Pinpoint the cell where the given text exists, returning its [x, y] midpoint coordinate. 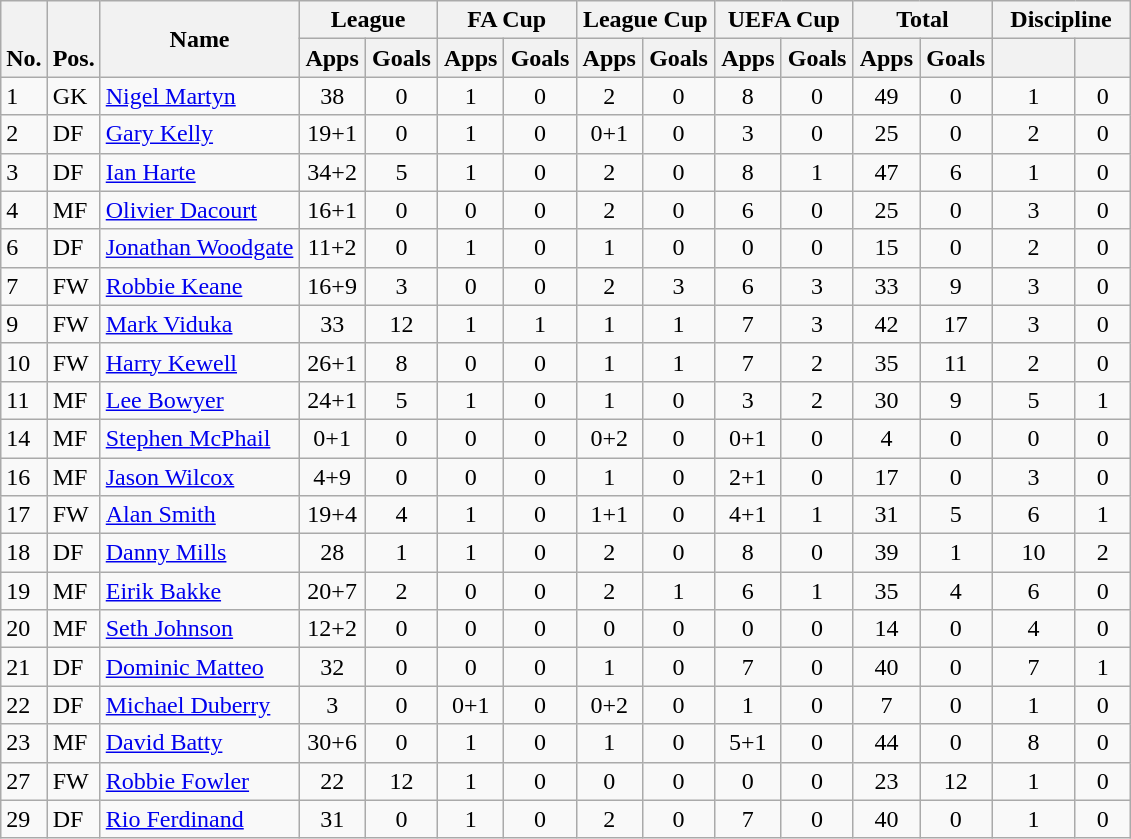
19+4 [332, 515]
Jason Wilcox [200, 477]
Pos. [74, 39]
49 [886, 96]
27 [24, 781]
28 [332, 553]
No. [24, 39]
24+1 [332, 400]
34+2 [332, 172]
Danny Mills [200, 553]
2+1 [748, 477]
Alan Smith [200, 515]
32 [332, 667]
19+1 [332, 134]
4+9 [332, 477]
44 [886, 743]
Dominic Matteo [200, 667]
Rio Ferdinand [200, 819]
20 [24, 629]
Total [922, 20]
Robbie Keane [200, 286]
Olivier Dacourt [200, 210]
4+1 [748, 515]
GK [74, 96]
UEFA Cup [784, 20]
FA Cup [506, 20]
Robbie Fowler [200, 781]
Harry Kewell [200, 362]
16+9 [332, 286]
Discipline [1062, 20]
42 [886, 324]
Stephen McPhail [200, 438]
38 [332, 96]
5+1 [748, 743]
19 [24, 591]
1+1 [610, 515]
47 [886, 172]
21 [24, 667]
30 [886, 400]
30+6 [332, 743]
16 [24, 477]
David Batty [200, 743]
Name [200, 39]
39 [886, 553]
15 [886, 248]
Eirik Bakke [200, 591]
Lee Bowyer [200, 400]
16+1 [332, 210]
League [368, 20]
Jonathan Woodgate [200, 248]
Nigel Martyn [200, 96]
26+1 [332, 362]
12+2 [332, 629]
League Cup [646, 20]
11+2 [332, 248]
20+7 [332, 591]
Ian Harte [200, 172]
18 [24, 553]
Seth Johnson [200, 629]
Michael Duberry [200, 705]
Mark Viduka [200, 324]
Gary Kelly [200, 134]
29 [24, 819]
